Return [X, Y] of the center of cell containing provided text 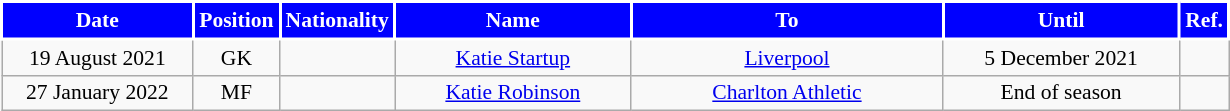
Nationality [338, 20]
Katie Robinson [514, 93]
Ref. [1204, 20]
Date [98, 20]
Position [236, 20]
MF [236, 93]
Katie Startup [514, 57]
To [787, 20]
19 August 2021 [98, 57]
Until [1062, 20]
27 January 2022 [98, 93]
5 December 2021 [1062, 57]
Charlton Athletic [787, 93]
Liverpool [787, 57]
Name [514, 20]
GK [236, 57]
End of season [1062, 93]
